Determine the [x, y] coordinate at the center of the cell enclosing the given text.  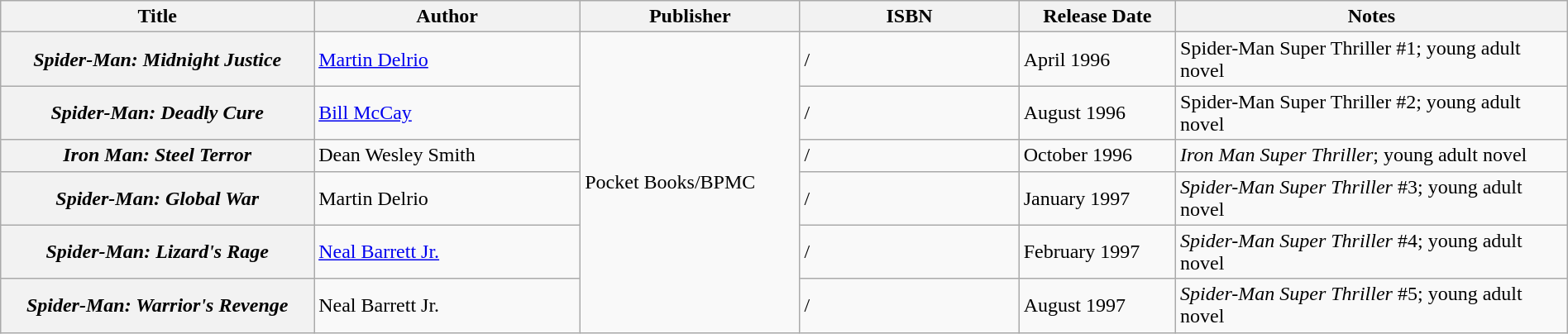
Spider-Man: Warrior's Revenge [157, 306]
Spider-Man Super Thriller #3; young adult novel [1372, 198]
ISBN [910, 17]
Dean Wesley Smith [447, 155]
October 1996 [1097, 155]
Spider-Man: Deadly Cure [157, 112]
Author [447, 17]
Spider-Man Super Thriller #4; young adult novel [1372, 251]
August 1996 [1097, 112]
Release Date [1097, 17]
Bill McCay [447, 112]
April 1996 [1097, 60]
Publisher [690, 17]
Title [157, 17]
Iron Man: Steel Terror [157, 155]
Pocket Books/BPMC [690, 182]
Spider-Man: Global War [157, 198]
Spider-Man Super Thriller #5; young adult novel [1372, 306]
Spider-Man: Lizard's Rage [157, 251]
Spider-Man Super Thriller #2; young adult novel [1372, 112]
February 1997 [1097, 251]
January 1997 [1097, 198]
Iron Man Super Thriller; young adult novel [1372, 155]
Spider-Man Super Thriller #1; young adult novel [1372, 60]
Notes [1372, 17]
Spider-Man: Midnight Justice [157, 60]
August 1997 [1097, 306]
